Locate the cell with the specified text and output its (x, y) center coordinate. 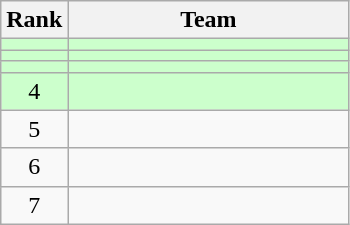
4 (34, 91)
7 (34, 205)
Rank (34, 20)
Team (208, 20)
6 (34, 167)
5 (34, 129)
